Return the (X, Y) coordinate for the center point of the cell that contains the specified text.  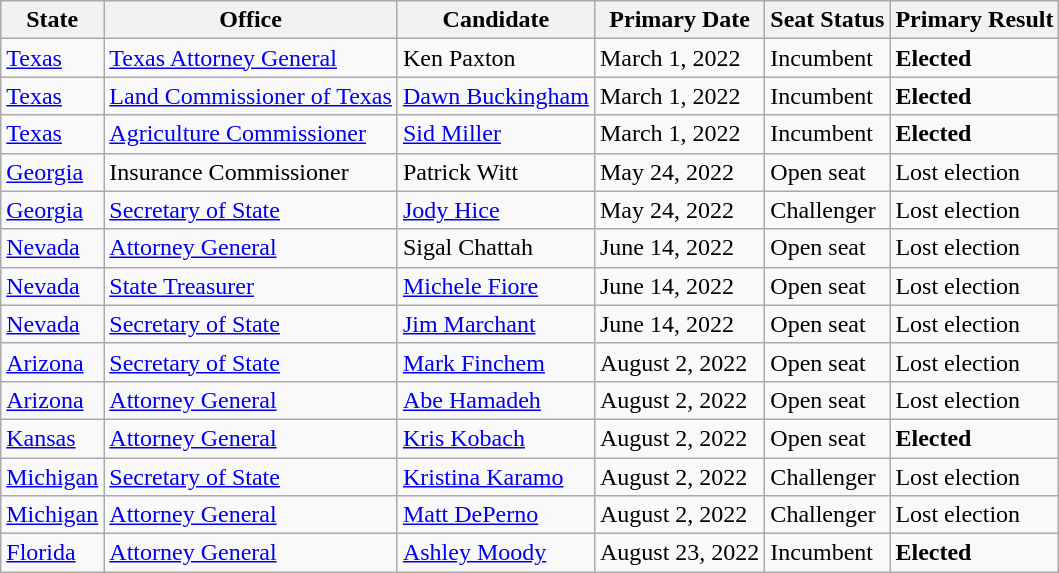
Primary Result (974, 20)
Kansas (52, 438)
Seat Status (828, 20)
Candidate (496, 20)
State Treasurer (251, 286)
Insurance Commissioner (251, 172)
Texas Attorney General (251, 58)
Office (251, 20)
State (52, 20)
Land Commissioner of Texas (251, 96)
Jim Marchant (496, 324)
Primary Date (679, 20)
Sid Miller (496, 134)
Ashley Moody (496, 553)
Abe Hamadeh (496, 400)
Dawn Buckingham (496, 96)
Kristina Karamo (496, 477)
Patrick Witt (496, 172)
Mark Finchem (496, 362)
August 23, 2022 (679, 553)
Kris Kobach (496, 438)
Sigal Chattah (496, 248)
Agriculture Commissioner (251, 134)
Florida (52, 553)
Matt DePerno (496, 515)
Michele Fiore (496, 286)
Ken Paxton (496, 58)
Jody Hice (496, 210)
